Find where the given text appears and provide that cell's center as (x, y) coordinate. 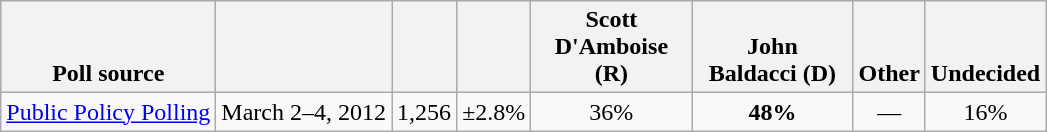
Undecided (985, 47)
Other (889, 47)
1,256 (424, 112)
Public Policy Polling (108, 112)
March 2–4, 2012 (304, 112)
— (889, 112)
Poll source (108, 47)
48% (772, 112)
JohnBaldacci (D) (772, 47)
ScottD'Amboise (R) (612, 47)
16% (985, 112)
36% (612, 112)
±2.8% (494, 112)
